For the text-containing cell, return its midpoint in [x, y] coordinate format. 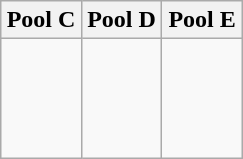
Pool D [122, 20]
Pool E [202, 20]
Pool C [42, 20]
